Locate the cell with the specified text and output its (x, y) center coordinate. 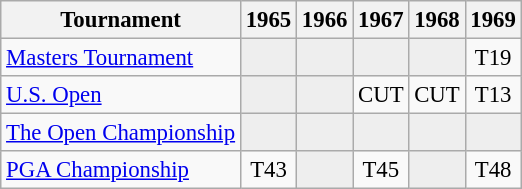
1965 (268, 20)
1967 (381, 20)
T45 (381, 170)
Masters Tournament (121, 58)
U.S. Open (121, 95)
T13 (493, 95)
1968 (437, 20)
1969 (493, 20)
T48 (493, 170)
T43 (268, 170)
PGA Championship (121, 170)
The Open Championship (121, 133)
Tournament (121, 20)
1966 (325, 20)
T19 (493, 58)
